Return [X, Y] of the center of cell containing provided text 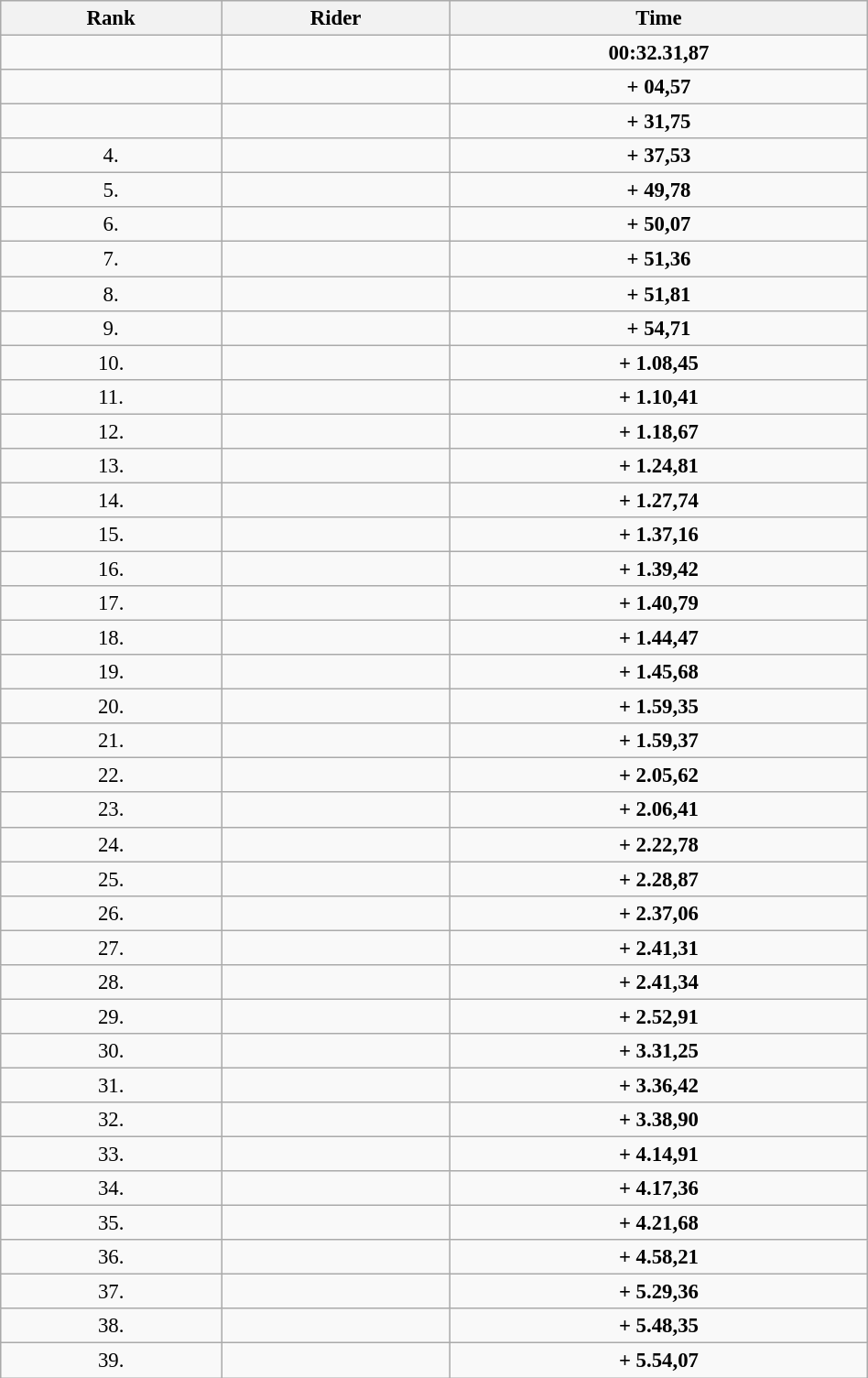
12. [112, 431]
8. [112, 294]
+ 2.05,62 [659, 776]
+ 2.41,34 [659, 982]
+ 04,57 [659, 87]
+ 3.36,42 [659, 1085]
+ 4.17,36 [659, 1188]
29. [112, 1016]
+ 1.24,81 [659, 466]
26. [112, 913]
+ 5.48,35 [659, 1327]
30. [112, 1051]
+ 1.10,41 [659, 396]
+ 2.06,41 [659, 810]
00:32.31,87 [659, 53]
28. [112, 982]
11. [112, 396]
18. [112, 638]
31. [112, 1085]
+ 50,07 [659, 224]
+ 54,71 [659, 328]
Rank [112, 18]
10. [112, 363]
+ 1.08,45 [659, 363]
+ 51,81 [659, 294]
7. [112, 259]
+ 1.59,37 [659, 741]
14. [112, 500]
24. [112, 844]
+ 1.27,74 [659, 500]
+ 49,78 [659, 190]
+ 1.44,47 [659, 638]
Rider [336, 18]
19. [112, 672]
+ 4.14,91 [659, 1155]
23. [112, 810]
+ 1.59,35 [659, 707]
27. [112, 948]
+ 2.52,91 [659, 1016]
+ 1.18,67 [659, 431]
+ 2.28,87 [659, 879]
16. [112, 569]
+ 1.37,16 [659, 535]
36. [112, 1257]
+ 2.37,06 [659, 913]
+ 2.22,78 [659, 844]
+ 3.38,90 [659, 1120]
33. [112, 1155]
+ 1.39,42 [659, 569]
+ 2.41,31 [659, 948]
4. [112, 156]
5. [112, 190]
Time [659, 18]
37. [112, 1292]
32. [112, 1120]
+ 31,75 [659, 122]
15. [112, 535]
20. [112, 707]
+ 5.29,36 [659, 1292]
35. [112, 1223]
+ 1.40,79 [659, 603]
39. [112, 1361]
6. [112, 224]
22. [112, 776]
+ 51,36 [659, 259]
+ 4.21,68 [659, 1223]
17. [112, 603]
38. [112, 1327]
+ 1.45,68 [659, 672]
34. [112, 1188]
13. [112, 466]
9. [112, 328]
+ 5.54,07 [659, 1361]
+ 3.31,25 [659, 1051]
+ 4.58,21 [659, 1257]
25. [112, 879]
21. [112, 741]
+ 37,53 [659, 156]
